Identify which cell holds the provided text, then report its [X, Y] central coordinate. 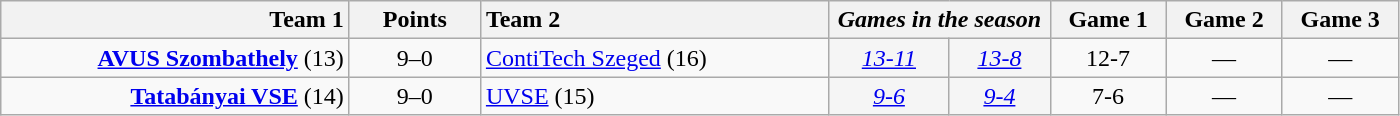
ContiTech Szeged (16) [654, 58]
13-8 [1000, 58]
AVUS Szombathely (13) [176, 58]
7-6 [1108, 96]
Game 1 [1108, 20]
Points [414, 20]
9-6 [889, 96]
9-4 [1000, 96]
12-7 [1108, 58]
Games in the season [940, 20]
13-11 [889, 58]
Tatabányai VSE (14) [176, 96]
Team 1 [176, 20]
UVSE (15) [654, 96]
Team 2 [654, 20]
Game 3 [1340, 20]
Game 2 [1224, 20]
